Locate the cell with the specified text and output its [x, y] center coordinate. 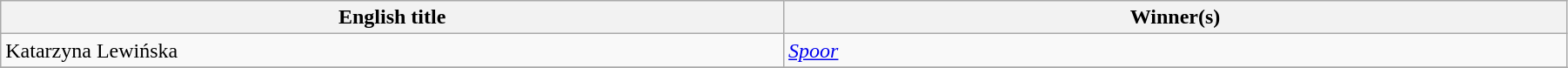
English title [392, 17]
Winner(s) [1176, 17]
Spoor [1176, 51]
Katarzyna Lewińska [392, 51]
